Scan for the cell matching the given text and deliver its [X, Y] coordinate at center. 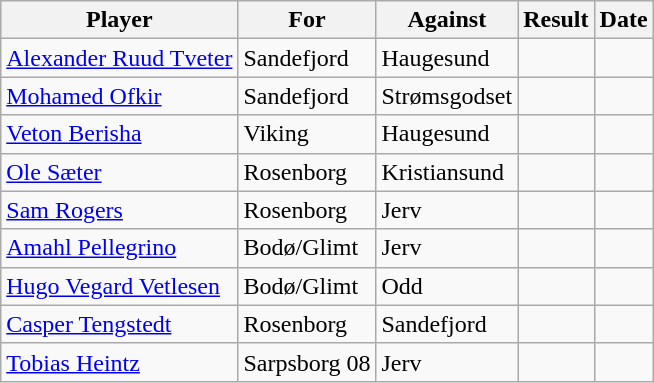
Sarpsborg 08 [307, 362]
Mohamed Ofkir [120, 96]
Viking [307, 134]
Tobias Heintz [120, 362]
For [307, 20]
Alexander Ruud Tveter [120, 58]
Kristiansund [447, 172]
Strømsgodset [447, 96]
Veton Berisha [120, 134]
Ole Sæter [120, 172]
Casper Tengstedt [120, 324]
Amahl Pellegrino [120, 248]
Result [556, 20]
Against [447, 20]
Hugo Vegard Vetlesen [120, 286]
Player [120, 20]
Date [624, 20]
Sam Rogers [120, 210]
Odd [447, 286]
